Return [x, y] of the center of cell containing provided text 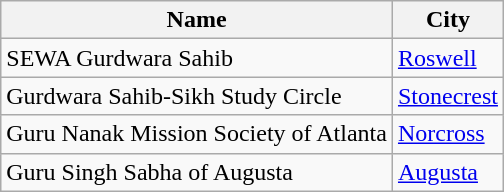
Gurdwara Sahib-Sikh Study Circle [197, 96]
Guru Nanak Mission Society of Atlanta [197, 134]
Augusta [448, 172]
Name [197, 20]
Guru Singh Sabha of Augusta [197, 172]
Roswell [448, 58]
City [448, 20]
Stonecrest [448, 96]
SEWA Gurdwara Sahib [197, 58]
Norcross [448, 134]
